From the cell containing the given text, extract its center point as (x, y) coordinate. 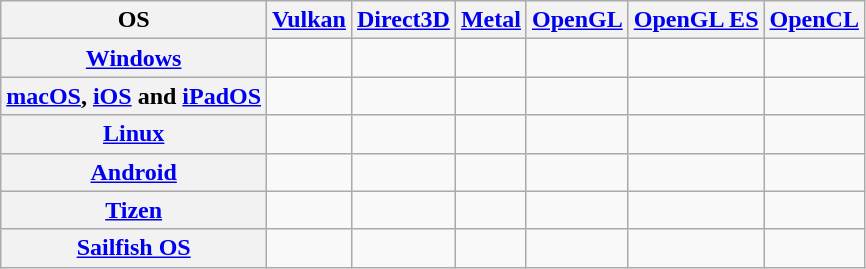
OpenGL (577, 20)
Direct3D (403, 20)
Tizen (134, 210)
Android (134, 172)
Metal (490, 20)
Windows (134, 58)
macOS, iOS and iPadOS (134, 96)
Vulkan (310, 20)
OpenCL (814, 20)
Sailfish OS (134, 248)
OS (134, 20)
Linux (134, 134)
OpenGL ES (696, 20)
